Determine the (x, y) coordinate at the center of the cell enclosing the given text.  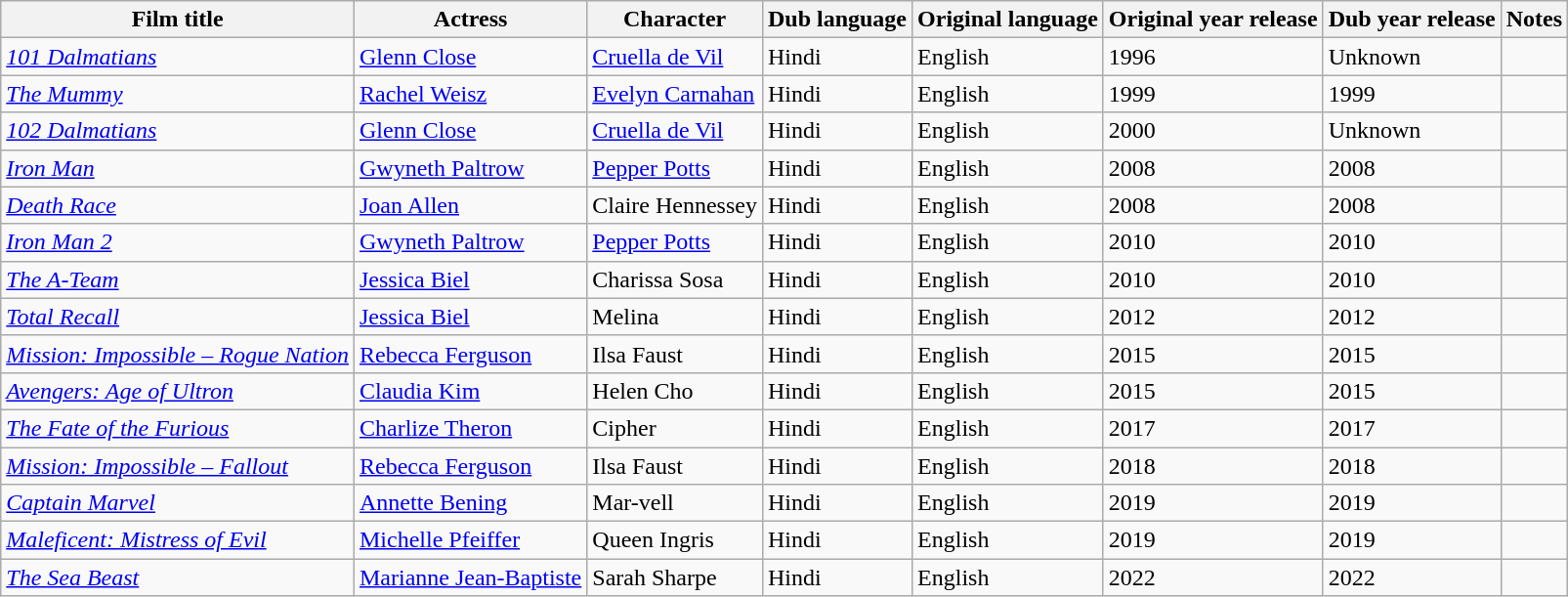
Death Race (178, 205)
Rachel Weisz (470, 94)
Marianne Jean-Baptiste (470, 577)
The A-Team (178, 279)
Sarah Sharpe (675, 577)
Evelyn Carnahan (675, 94)
Claudia Kim (470, 391)
Annette Bening (470, 503)
The Mummy (178, 94)
Original year release (1213, 20)
Queen Ingris (675, 540)
Mission: Impossible – Fallout (178, 466)
The Fate of the Furious (178, 428)
Iron Man 2 (178, 242)
Michelle Pfeiffer (470, 540)
102 Dalmatians (178, 131)
Iron Man (178, 168)
Dub language (836, 20)
Mission: Impossible – Rogue Nation (178, 354)
Total Recall (178, 317)
The Sea Beast (178, 577)
Original language (1008, 20)
Avengers: Age of Ultron (178, 391)
Helen Cho (675, 391)
1996 (1213, 57)
Character (675, 20)
Captain Marvel (178, 503)
Cipher (675, 428)
Maleficent: Mistress of Evil (178, 540)
101 Dalmatians (178, 57)
Joan Allen (470, 205)
Claire Hennessey (675, 205)
Film title (178, 20)
Dub year release (1412, 20)
Charissa Sosa (675, 279)
Actress (470, 20)
2000 (1213, 131)
Melina (675, 317)
Charlize Theron (470, 428)
Mar-vell (675, 503)
Notes (1534, 20)
